Return (x, y) of the center of cell containing provided text 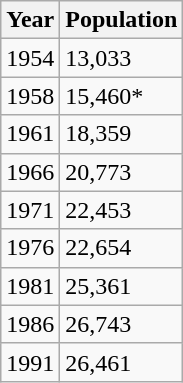
18,359 (122, 134)
22,453 (122, 210)
26,461 (122, 362)
1986 (30, 324)
25,361 (122, 286)
22,654 (122, 248)
1954 (30, 58)
1976 (30, 248)
Year (30, 20)
1971 (30, 210)
1966 (30, 172)
13,033 (122, 58)
1958 (30, 96)
1961 (30, 134)
1981 (30, 286)
26,743 (122, 324)
20,773 (122, 172)
15,460* (122, 96)
Population (122, 20)
1991 (30, 362)
